Detect which cell encompasses the target text, then output its (x, y) center coordinate. 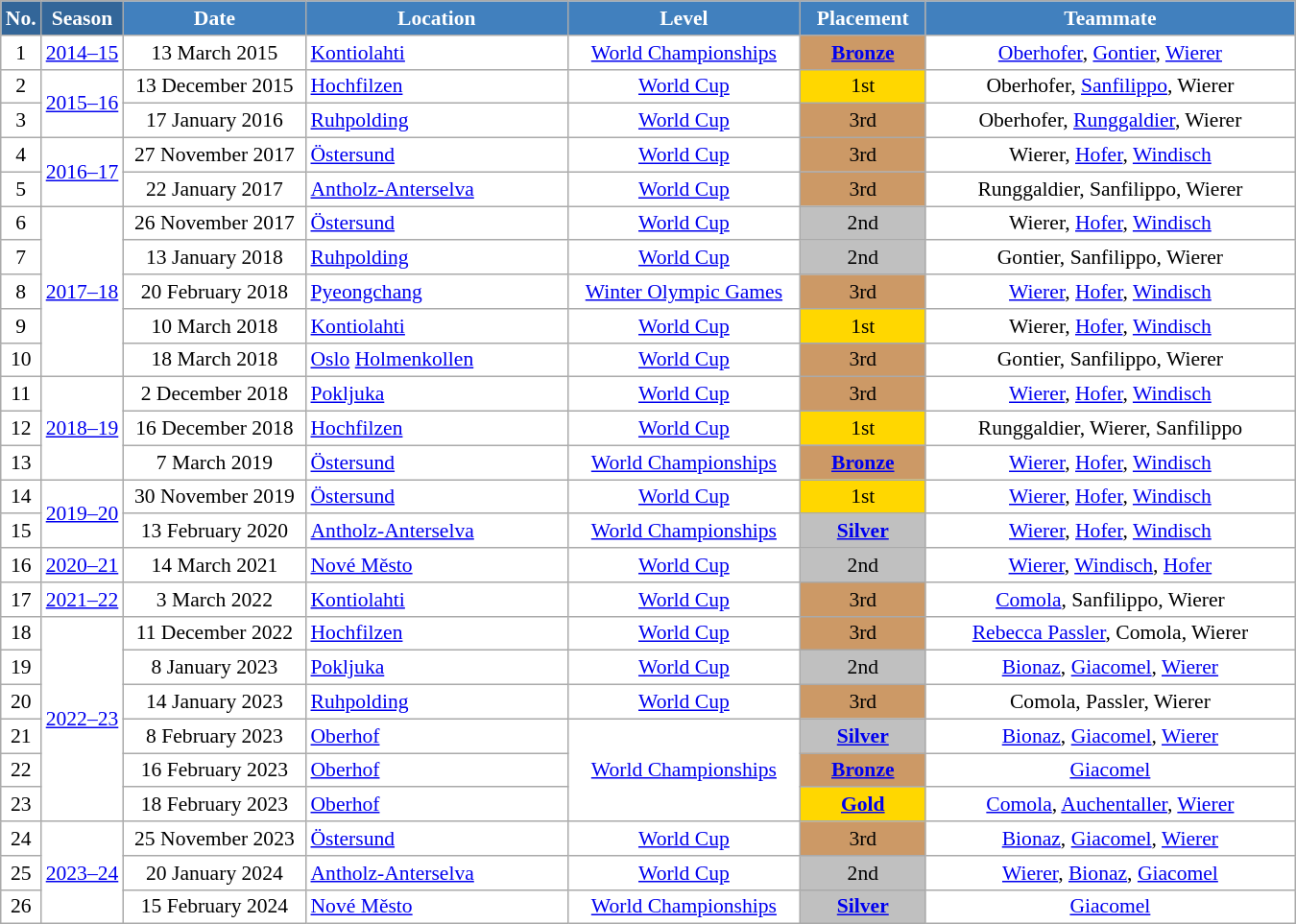
2015–16 (83, 104)
2017–18 (83, 292)
21 (21, 736)
19 (21, 668)
Placement (863, 18)
20 (21, 702)
13 February 2020 (214, 532)
2021–22 (83, 600)
16 February 2023 (214, 770)
7 (21, 258)
20 January 2024 (214, 873)
Wierer, Bionaz, Giacomel (1110, 873)
1 (21, 53)
Teammate (1110, 18)
2014–15 (83, 53)
16 December 2018 (214, 429)
Pyeongchang (436, 292)
11 (21, 394)
18 March 2018 (214, 360)
20 February 2018 (214, 292)
Comola, Auchentaller, Wierer (1110, 805)
2 December 2018 (214, 394)
2020–21 (83, 565)
22 January 2017 (214, 189)
11 December 2022 (214, 633)
26 (21, 907)
25 (21, 873)
Wierer, Windisch, Hofer (1110, 565)
Gold (863, 805)
2 (21, 86)
8 January 2023 (214, 668)
No. (21, 18)
Location (436, 18)
25 November 2023 (214, 839)
5 (21, 189)
4 (21, 155)
Oberhofer, Sanfilippo, Wierer (1110, 86)
14 (21, 497)
2019–20 (83, 514)
2016–17 (83, 173)
22 (21, 770)
Runggaldier, Sanfilippo, Wierer (1110, 189)
13 December 2015 (214, 86)
12 (21, 429)
18 February 2023 (214, 805)
17 January 2016 (214, 121)
23 (21, 805)
15 February 2024 (214, 907)
18 (21, 633)
2018–19 (83, 428)
16 (21, 565)
2023–24 (83, 873)
Oberhofer, Runggaldier, Wierer (1110, 121)
14 January 2023 (214, 702)
3 March 2022 (214, 600)
15 (21, 532)
8 February 2023 (214, 736)
30 November 2019 (214, 497)
Rebecca Passler, Comola, Wierer (1110, 633)
9 (21, 326)
24 (21, 839)
26 November 2017 (214, 224)
3 (21, 121)
10 (21, 360)
14 March 2021 (214, 565)
Runggaldier, Wierer, Sanfilippo (1110, 429)
Oberhofer, Gontier, Wierer (1110, 53)
13 (21, 462)
2022–23 (83, 719)
Comola, Sanfilippo, Wierer (1110, 600)
7 March 2019 (214, 462)
10 March 2018 (214, 326)
13 March 2015 (214, 53)
27 November 2017 (214, 155)
Season (83, 18)
Level (684, 18)
Winter Olympic Games (684, 292)
Date (214, 18)
Oslo Holmenkollen (436, 360)
17 (21, 600)
8 (21, 292)
13 January 2018 (214, 258)
Comola, Passler, Wierer (1110, 702)
6 (21, 224)
